From the cell containing the given text, extract its center point as (x, y) coordinate. 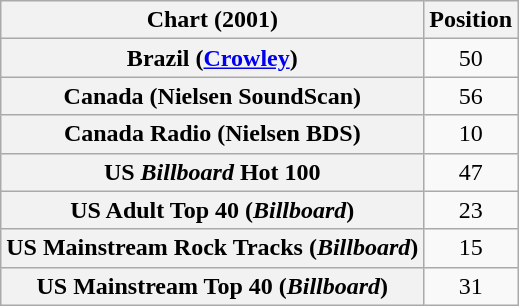
Position (471, 20)
Chart (2001) (212, 20)
US Billboard Hot 100 (212, 172)
Brazil (Crowley) (212, 58)
Canada Radio (Nielsen BDS) (212, 134)
50 (471, 58)
US Mainstream Rock Tracks (Billboard) (212, 248)
US Mainstream Top 40 (Billboard) (212, 286)
23 (471, 210)
Canada (Nielsen SoundScan) (212, 96)
56 (471, 96)
10 (471, 134)
US Adult Top 40 (Billboard) (212, 210)
47 (471, 172)
15 (471, 248)
31 (471, 286)
